Search for the cell housing the specified text and yield its (x, y) center coordinate. 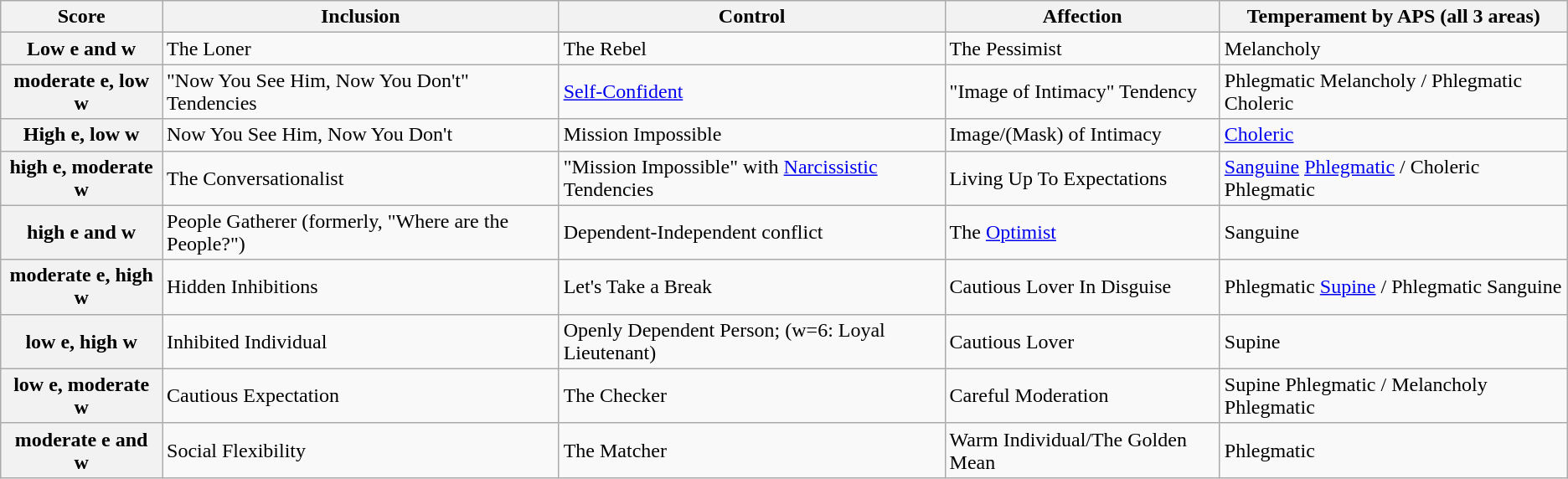
moderate e, high w (82, 286)
Low e and w (82, 49)
Score (82, 17)
Living Up To Expectations (1082, 178)
Cautious Lover In Disguise (1082, 286)
Social Flexibility (361, 451)
moderate e and w (82, 451)
The Optimist (1082, 233)
The Checker (752, 395)
"Image of Intimacy" Tendency (1082, 92)
High e, low w (82, 135)
Image/(Mask) of Intimacy (1082, 135)
"Now You See Him, Now You Don't" Tendencies (361, 92)
Inhibited Individual (361, 342)
Control (752, 17)
Let's Take a Break (752, 286)
Supine Phlegmatic / Melancholy Phlegmatic (1394, 395)
The Matcher (752, 451)
Temperament by APS (all 3 areas) (1394, 17)
Cautious Expectation (361, 395)
Careful Moderation (1082, 395)
Affection (1082, 17)
Choleric (1394, 135)
The Pessimist (1082, 49)
low e, high w (82, 342)
The Loner (361, 49)
Dependent-Independent conflict (752, 233)
"Mission Impossible" with Narcissistic Tendencies (752, 178)
low e, moderate w (82, 395)
Inclusion (361, 17)
Cautious Lover (1082, 342)
Phlegmatic Melancholy / Phlegmatic Choleric (1394, 92)
Mission Impossible (752, 135)
The Rebel (752, 49)
high e, moderate w (82, 178)
Warm Individual/The Golden Mean (1082, 451)
Sanguine (1394, 233)
Phlegmatic Supine / Phlegmatic Sanguine (1394, 286)
Melancholy (1394, 49)
Sanguine Phlegmatic / Choleric Phlegmatic (1394, 178)
Hidden Inhibitions (361, 286)
The Conversationalist (361, 178)
Self-Confident (752, 92)
Supine (1394, 342)
Openly Dependent Person; (w=6: Loyal Lieutenant) (752, 342)
Now You See Him, Now You Don't (361, 135)
People Gatherer (formerly, "Where are the People?") (361, 233)
high e and w (82, 233)
moderate e, low w (82, 92)
Phlegmatic (1394, 451)
